Return [X, Y] of the center of cell containing provided text 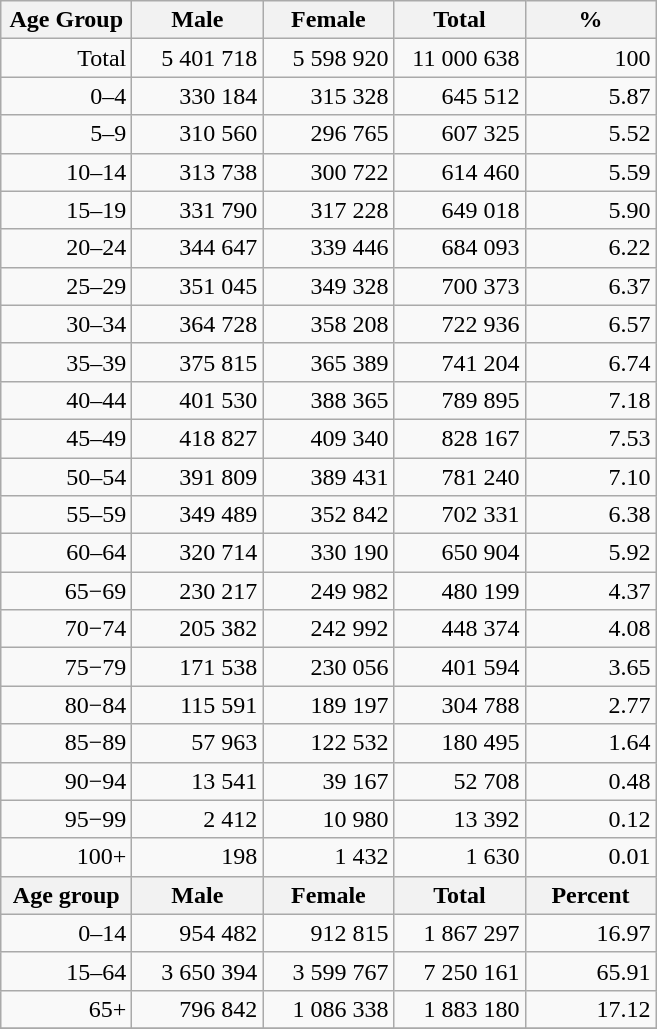
330 190 [328, 553]
388 365 [328, 400]
389 431 [328, 477]
1 867 297 [460, 933]
171 538 [198, 667]
5.52 [590, 134]
954 482 [198, 933]
13 541 [198, 781]
700 373 [460, 286]
7.10 [590, 477]
331 790 [198, 210]
0.01 [590, 857]
320 714 [198, 553]
35–39 [66, 362]
912 815 [328, 933]
16.97 [590, 933]
10–14 [66, 172]
3.65 [590, 667]
645 512 [460, 96]
418 827 [198, 438]
50–54 [66, 477]
317 228 [328, 210]
0.48 [590, 781]
5.92 [590, 553]
349 328 [328, 286]
789 895 [460, 400]
300 722 [328, 172]
781 240 [460, 477]
230 217 [198, 591]
391 809 [198, 477]
1.64 [590, 743]
5.90 [590, 210]
6.37 [590, 286]
5–9 [66, 134]
55–59 [66, 515]
45–49 [66, 438]
375 815 [198, 362]
17.12 [590, 1009]
65.91 [590, 971]
684 093 [460, 248]
365 389 [328, 362]
11 000 638 [460, 58]
1 086 338 [328, 1009]
Age Group [66, 20]
2.77 [590, 705]
20–24 [66, 248]
249 982 [328, 591]
401 530 [198, 400]
2 412 [198, 819]
70−74 [66, 629]
339 446 [328, 248]
796 842 [198, 1009]
3 650 394 [198, 971]
6.38 [590, 515]
349 489 [198, 515]
4.37 [590, 591]
352 842 [328, 515]
351 045 [198, 286]
480 199 [460, 591]
15–64 [66, 971]
0–4 [66, 96]
65−69 [66, 591]
80−84 [66, 705]
304 788 [460, 705]
122 532 [328, 743]
358 208 [328, 324]
60–64 [66, 553]
1 883 180 [460, 1009]
57 963 [198, 743]
Age group [66, 895]
310 560 [198, 134]
7 250 161 [460, 971]
40–44 [66, 400]
702 331 [460, 515]
6.57 [590, 324]
30–34 [66, 324]
95−99 [66, 819]
% [590, 20]
448 374 [460, 629]
10 980 [328, 819]
3 599 767 [328, 971]
15–19 [66, 210]
330 184 [198, 96]
741 204 [460, 362]
315 328 [328, 96]
75−79 [66, 667]
313 738 [198, 172]
409 340 [328, 438]
5 598 920 [328, 58]
7.53 [590, 438]
242 992 [328, 629]
0.12 [590, 819]
198 [198, 857]
607 325 [460, 134]
65+ [66, 1009]
1 630 [460, 857]
650 904 [460, 553]
401 594 [460, 667]
205 382 [198, 629]
344 647 [198, 248]
85−89 [66, 743]
13 392 [460, 819]
0–14 [66, 933]
6.22 [590, 248]
828 167 [460, 438]
5 401 718 [198, 58]
5.59 [590, 172]
230 056 [328, 667]
90−94 [66, 781]
7.18 [590, 400]
180 495 [460, 743]
189 197 [328, 705]
5.87 [590, 96]
25–29 [66, 286]
52 708 [460, 781]
100 [590, 58]
296 765 [328, 134]
39 167 [328, 781]
Percent [590, 895]
100+ [66, 857]
4.08 [590, 629]
1 432 [328, 857]
649 018 [460, 210]
614 460 [460, 172]
115 591 [198, 705]
6.74 [590, 362]
364 728 [198, 324]
722 936 [460, 324]
